Pinpoint the cell where the given text exists, returning its [X, Y] midpoint coordinate. 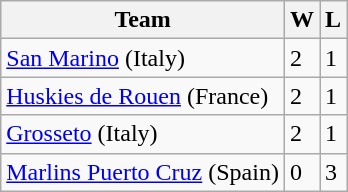
W [302, 20]
Marlins Puerto Cruz (Spain) [143, 172]
L [334, 20]
Team [143, 20]
0 [302, 172]
Huskies de Rouen (France) [143, 96]
San Marino (Italy) [143, 58]
Grosseto (Italy) [143, 134]
3 [334, 172]
